Detect which cell encompasses the target text, then output its (x, y) center coordinate. 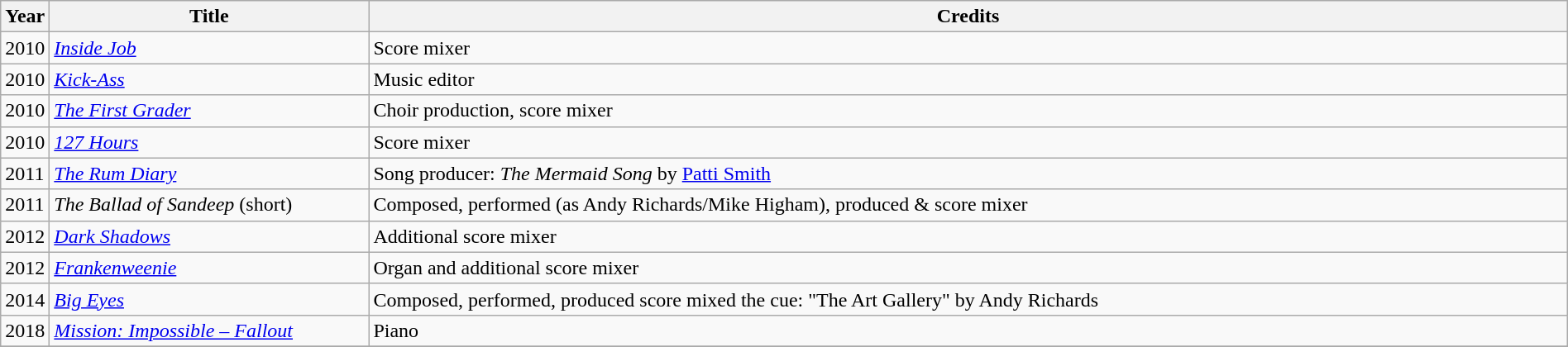
Organ and additional score mixer (968, 268)
Kick-Ass (209, 79)
The Rum Diary (209, 173)
Big Eyes (209, 299)
Composed, performed, produced score mixed the cue: "The Art Gallery" by Andy Richards (968, 299)
Song producer: The Mermaid Song by Patti Smith (968, 173)
The First Grader (209, 111)
The Ballad of Sandeep (short) (209, 205)
Composed, performed (as Andy Richards/Mike Higham), produced & score mixer (968, 205)
Choir production, score mixer (968, 111)
2018 (25, 330)
Mission: Impossible – Fallout (209, 330)
Inside Job (209, 48)
Title (209, 17)
Credits (968, 17)
2014 (25, 299)
Dark Shadows (209, 236)
Additional score mixer (968, 236)
127 Hours (209, 142)
Year (25, 17)
Frankenweenie (209, 268)
Piano (968, 330)
Music editor (968, 79)
